Extract the (x, y) coordinate from the center of the cell holding the provided text.  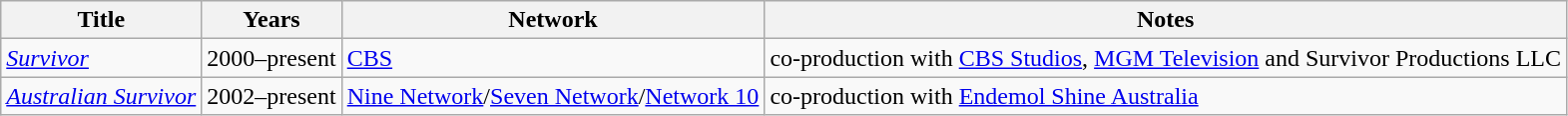
2002–present (271, 96)
Years (271, 20)
co-production with CBS Studios, MGM Television and Survivor Productions LLC (1166, 58)
Survivor (102, 58)
Australian Survivor (102, 96)
2000–present (271, 58)
Network (553, 20)
Notes (1166, 20)
co-production with Endemol Shine Australia (1166, 96)
Nine Network/Seven Network/Network 10 (553, 96)
Title (102, 20)
CBS (553, 58)
